Detect which cell encompasses the target text, then output its [X, Y] center coordinate. 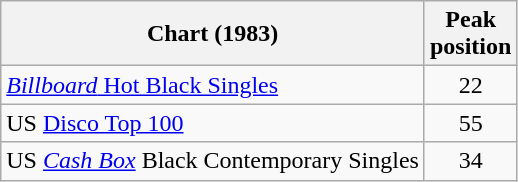
22 [470, 85]
34 [470, 161]
Chart (1983) [213, 34]
US Cash Box Black Contemporary Singles [213, 161]
Peakposition [470, 34]
Billboard Hot Black Singles [213, 85]
55 [470, 123]
US Disco Top 100 [213, 123]
